Search for the cell housing the specified text and yield its [x, y] center coordinate. 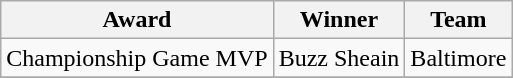
Championship Game MVP [137, 58]
Team [458, 20]
Award [137, 20]
Baltimore [458, 58]
Winner [339, 20]
Buzz Sheain [339, 58]
